Provide the [X, Y] coordinate of the cell's center where the given text is located.  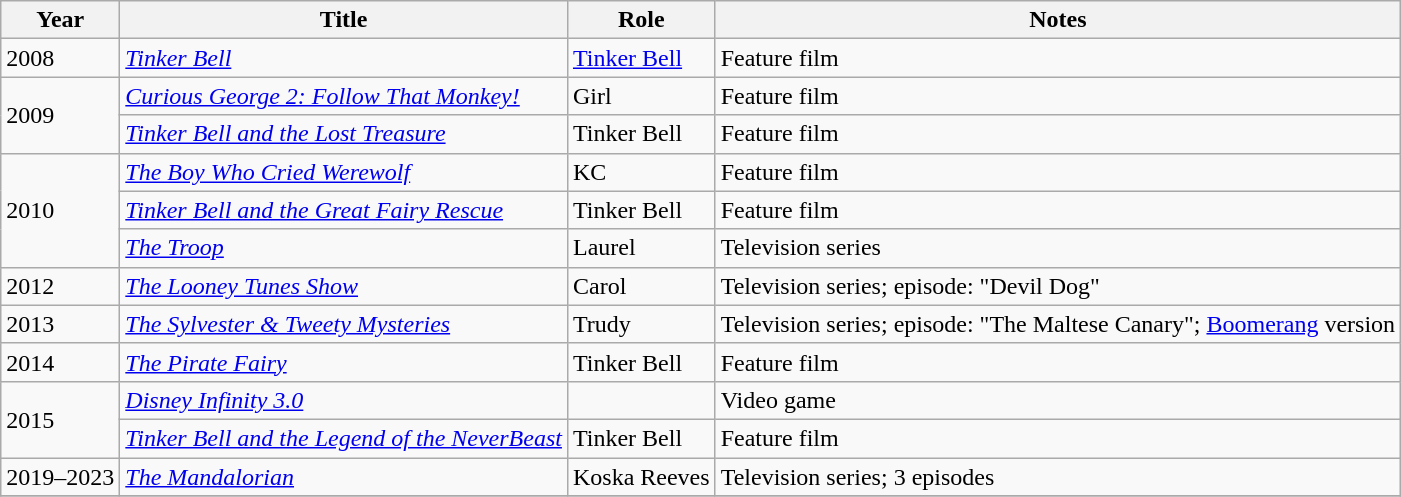
2015 [60, 419]
The Pirate Fairy [344, 362]
Trudy [641, 324]
Television series; 3 episodes [1058, 477]
Role [641, 20]
Notes [1058, 20]
The Sylvester & Tweety Mysteries [344, 324]
2008 [60, 58]
Tinker Bell and the Lost Treasure [344, 134]
2010 [60, 210]
2014 [60, 362]
2019–2023 [60, 477]
Carol [641, 286]
Disney Infinity 3.0 [344, 400]
2009 [60, 115]
Television series [1058, 248]
Tinker Bell and the Great Fairy Rescue [344, 210]
KC [641, 172]
Television series; episode: "The Maltese Canary"; Boomerang version [1058, 324]
Television series; episode: "Devil Dog" [1058, 286]
Curious George 2: Follow That Monkey! [344, 96]
Laurel [641, 248]
Title [344, 20]
Video game [1058, 400]
Tinker Bell and the Legend of the NeverBeast [344, 438]
Year [60, 20]
The Looney Tunes Show [344, 286]
Girl [641, 96]
2013 [60, 324]
Koska Reeves [641, 477]
The Boy Who Cried Werewolf [344, 172]
2012 [60, 286]
The Mandalorian [344, 477]
The Troop [344, 248]
